Output the [x, y] coordinate of the center of the cell containing the given text.  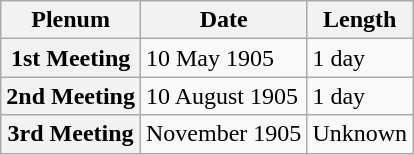
10 May 1905 [223, 58]
Plenum [71, 20]
2nd Meeting [71, 96]
November 1905 [223, 134]
1st Meeting [71, 58]
Date [223, 20]
Length [360, 20]
Unknown [360, 134]
10 August 1905 [223, 96]
3rd Meeting [71, 134]
